Output the (X, Y) coordinate of the center of the cell containing the given text.  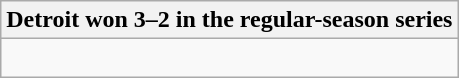
Detroit won 3–2 in the regular-season series (230, 20)
